For the text-containing cell, return its midpoint in (x, y) coordinate format. 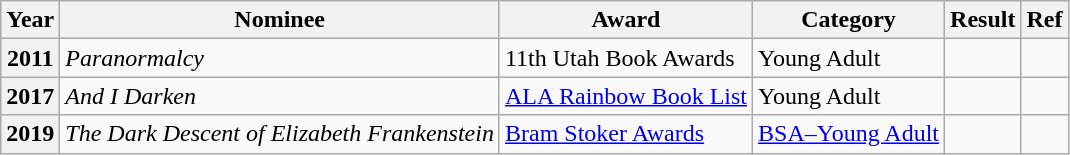
Year (30, 20)
11th Utah Book Awards (626, 58)
ALA Rainbow Book List (626, 96)
2017 (30, 96)
Result (983, 20)
BSA–Young Adult (849, 134)
Award (626, 20)
Nominee (280, 20)
Ref (1044, 20)
Bram Stoker Awards (626, 134)
Paranormalcy (280, 58)
2011 (30, 58)
And I Darken (280, 96)
The Dark Descent of Elizabeth Frankenstein (280, 134)
Category (849, 20)
2019 (30, 134)
